Find where the given text appears and provide that cell's center as (x, y) coordinate. 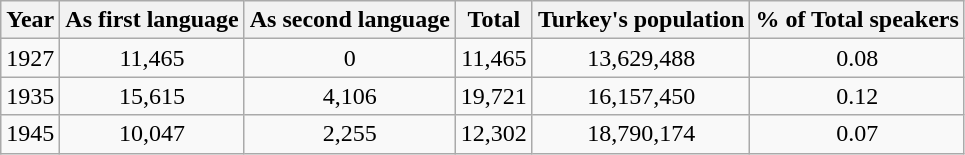
16,157,450 (641, 96)
10,047 (152, 134)
As second language (350, 20)
0 (350, 58)
15,615 (152, 96)
4,106 (350, 96)
2,255 (350, 134)
19,721 (494, 96)
As first language (152, 20)
0.08 (857, 58)
1927 (30, 58)
% of Total speakers (857, 20)
0.12 (857, 96)
1945 (30, 134)
0.07 (857, 134)
18,790,174 (641, 134)
Year (30, 20)
12,302 (494, 134)
13,629,488 (641, 58)
Turkey's population (641, 20)
Total (494, 20)
1935 (30, 96)
